For the text-containing cell, return its midpoint in (X, Y) coordinate format. 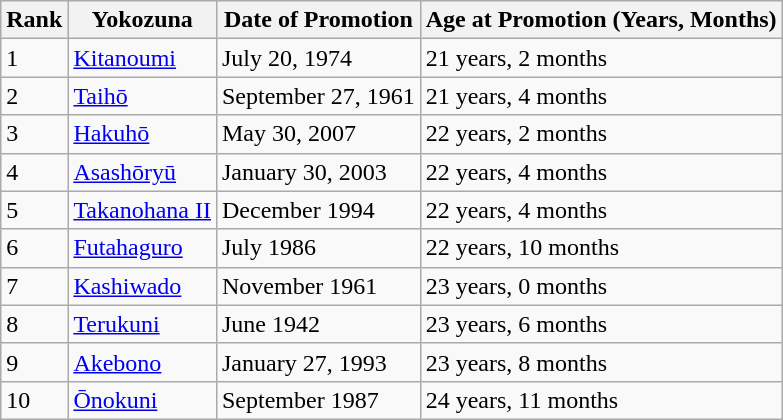
23 years, 6 months (601, 324)
24 years, 11 months (601, 400)
November 1961 (318, 286)
Kitanoumi (142, 58)
5 (34, 210)
Terukuni (142, 324)
1 (34, 58)
Futahaguro (142, 248)
4 (34, 172)
Asashōryū (142, 172)
2 (34, 96)
January 30, 2003 (318, 172)
21 years, 4 months (601, 96)
Kashiwado (142, 286)
Age at Promotion (Years, Months) (601, 20)
May 30, 2007 (318, 134)
July 20, 1974 (318, 58)
June 1942 (318, 324)
8 (34, 324)
Akebono (142, 362)
Taihō (142, 96)
Takanohana II (142, 210)
Yokozuna (142, 20)
23 years, 8 months (601, 362)
July 1986 (318, 248)
September 1987 (318, 400)
September 27, 1961 (318, 96)
22 years, 2 months (601, 134)
9 (34, 362)
Date of Promotion (318, 20)
21 years, 2 months (601, 58)
7 (34, 286)
6 (34, 248)
January 27, 1993 (318, 362)
Hakuhō (142, 134)
10 (34, 400)
December 1994 (318, 210)
22 years, 10 months (601, 248)
23 years, 0 months (601, 286)
Rank (34, 20)
3 (34, 134)
Ōnokuni (142, 400)
